Search for the cell housing the specified text and yield its [x, y] center coordinate. 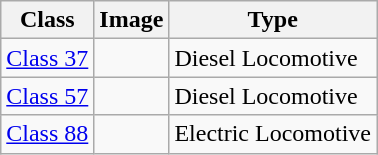
Class 37 [48, 58]
Class 88 [48, 134]
Electric Locomotive [273, 134]
Class 57 [48, 96]
Image [132, 20]
Class [48, 20]
Type [273, 20]
